Return [x, y] of the center of cell containing provided text 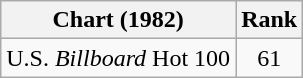
Chart (1982) [118, 20]
61 [270, 58]
Rank [270, 20]
U.S. Billboard Hot 100 [118, 58]
